Identify which cell holds the provided text, then report its [X, Y] central coordinate. 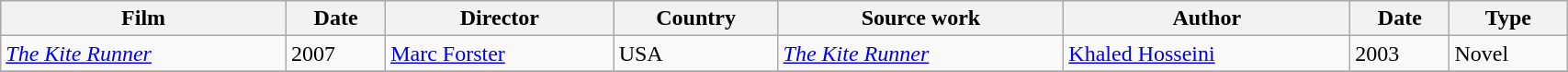
Marc Forster [500, 54]
2007 [335, 54]
Type [1508, 18]
Director [500, 18]
USA [696, 54]
Novel [1508, 54]
Source work [920, 18]
Author [1207, 18]
2003 [1400, 54]
Film [143, 18]
Country [696, 18]
Khaled Hosseini [1207, 54]
